Find where the given text appears and provide that cell's center as [X, Y] coordinate. 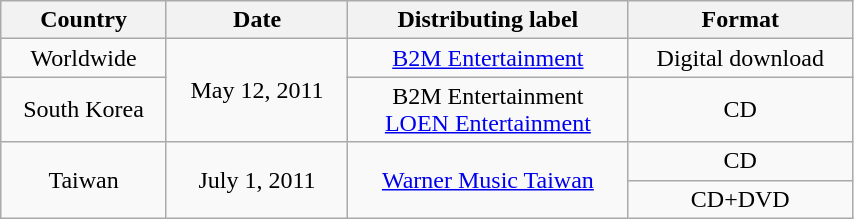
CD+DVD [740, 199]
Distributing label [488, 20]
Worldwide [84, 58]
May 12, 2011 [256, 90]
Country [84, 20]
B2M Entertainment [488, 58]
Taiwan [84, 180]
Date [256, 20]
South Korea [84, 110]
Format [740, 20]
July 1, 2011 [256, 180]
B2M EntertainmentLOEN Entertainment [488, 110]
Warner Music Taiwan [488, 180]
Digital download [740, 58]
